Return the (X, Y) coordinate for the center point of the cell that contains the specified text.  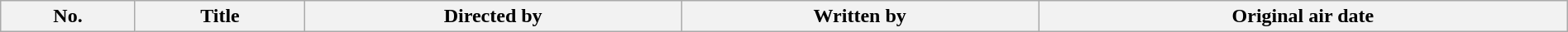
No. (68, 16)
Directed by (493, 16)
Title (220, 16)
Original air date (1303, 16)
Written by (860, 16)
